Pinpoint the cell where the given text exists, returning its [X, Y] midpoint coordinate. 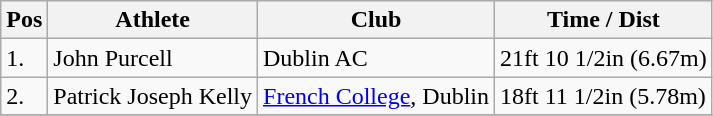
Pos [24, 20]
Patrick Joseph Kelly [153, 96]
2. [24, 96]
Athlete [153, 20]
French College, Dublin [376, 96]
1. [24, 58]
Time / Dist [604, 20]
Dublin AC [376, 58]
21ft 10 1/2in (6.67m) [604, 58]
John Purcell [153, 58]
Club [376, 20]
18ft 11 1/2in (5.78m) [604, 96]
